Search for the cell housing the specified text and yield its [x, y] center coordinate. 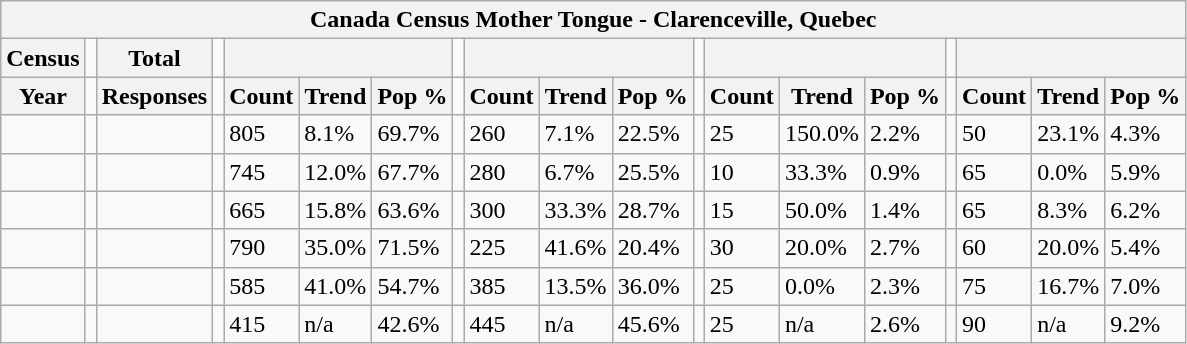
445 [502, 324]
54.7% [412, 286]
13.5% [576, 286]
90 [994, 324]
7.0% [1146, 286]
Year [43, 96]
5.9% [1146, 172]
415 [262, 324]
8.3% [1068, 210]
280 [502, 172]
150.0% [822, 134]
69.7% [412, 134]
45.6% [652, 324]
6.2% [1146, 210]
2.2% [904, 134]
585 [262, 286]
665 [262, 210]
8.1% [336, 134]
9.2% [1146, 324]
2.7% [904, 248]
7.1% [576, 134]
300 [502, 210]
22.5% [652, 134]
20.4% [652, 248]
385 [502, 286]
260 [502, 134]
790 [262, 248]
71.5% [412, 248]
12.0% [336, 172]
5.4% [1146, 248]
50 [994, 134]
4.3% [1146, 134]
10 [742, 172]
2.6% [904, 324]
Total [154, 58]
50.0% [822, 210]
Census [43, 58]
23.1% [1068, 134]
75 [994, 286]
1.4% [904, 210]
42.6% [412, 324]
41.6% [576, 248]
16.7% [1068, 286]
36.0% [652, 286]
35.0% [336, 248]
745 [262, 172]
60 [994, 248]
Responses [154, 96]
225 [502, 248]
25.5% [652, 172]
Canada Census Mother Tongue - Clarenceville, Quebec [594, 20]
30 [742, 248]
41.0% [336, 286]
6.7% [576, 172]
67.7% [412, 172]
15 [742, 210]
15.8% [336, 210]
2.3% [904, 286]
63.6% [412, 210]
805 [262, 134]
0.9% [904, 172]
28.7% [652, 210]
